Identify which cell holds the provided text, then report its (x, y) central coordinate. 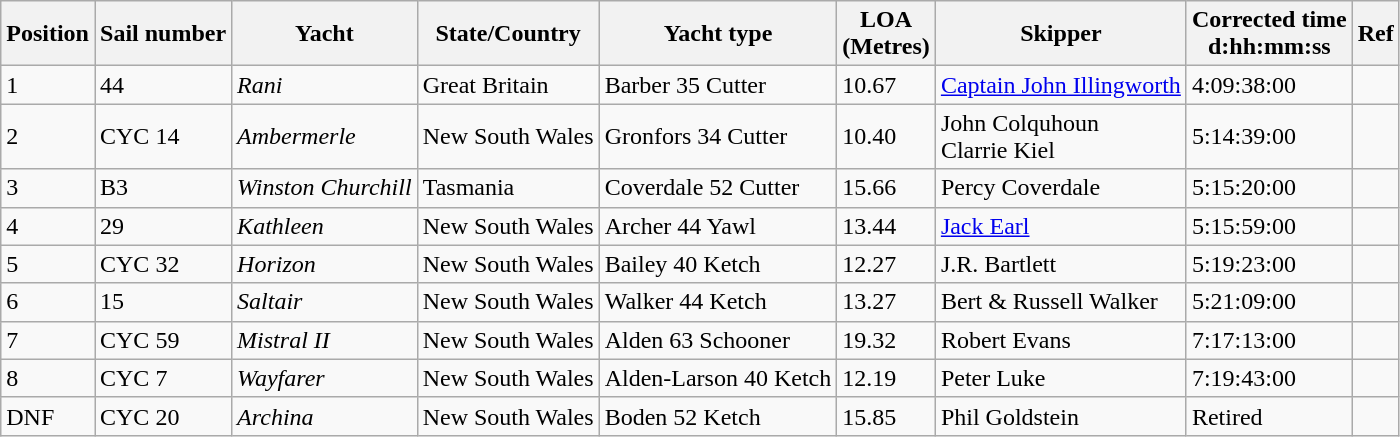
Boden 52 Ketch (718, 416)
Corrected time d:hh:mm:ss (1269, 34)
10.40 (886, 136)
4 (48, 226)
19.32 (886, 340)
DNF (48, 416)
13.44 (886, 226)
Rani (325, 85)
J.R. Bartlett (1060, 264)
Archer 44 Yawl (718, 226)
12.19 (886, 378)
State/Country (508, 34)
B3 (162, 188)
CYC 59 (162, 340)
29 (162, 226)
LOA (Metres) (886, 34)
5:19:23:00 (1269, 264)
Barber 35 Cutter (718, 85)
7:19:43:00 (1269, 378)
CYC 7 (162, 378)
13.27 (886, 302)
Robert Evans (1060, 340)
Bert & Russell Walker (1060, 302)
7:17:13:00 (1269, 340)
3 (48, 188)
Ambermerle (325, 136)
Great Britain (508, 85)
12.27 (886, 264)
Sail number (162, 34)
Archina (325, 416)
Jack Earl (1060, 226)
CYC 32 (162, 264)
Position (48, 34)
Skipper (1060, 34)
10.67 (886, 85)
Walker 44 Ketch (718, 302)
5 (48, 264)
Captain John Illingworth (1060, 85)
Percy Coverdale (1060, 188)
5:15:59:00 (1269, 226)
CYC 14 (162, 136)
6 (48, 302)
Kathleen (325, 226)
Wayfarer (325, 378)
Peter Luke (1060, 378)
Gronfors 34 Cutter (718, 136)
Winston Churchill (325, 188)
15 (162, 302)
44 (162, 85)
Alden 63 Schooner (718, 340)
5:21:09:00 (1269, 302)
Mistral II (325, 340)
CYC 20 (162, 416)
Bailey 40 Ketch (718, 264)
Yacht (325, 34)
Horizon (325, 264)
5:15:20:00 (1269, 188)
Tasmania (508, 188)
15.66 (886, 188)
John Colquhoun Clarrie Kiel (1060, 136)
2 (48, 136)
Yacht type (718, 34)
5:14:39:00 (1269, 136)
Retired (1269, 416)
Saltair (325, 302)
Ref (1376, 34)
4:09:38:00 (1269, 85)
Alden-Larson 40 Ketch (718, 378)
Phil Goldstein (1060, 416)
15.85 (886, 416)
Coverdale 52 Cutter (718, 188)
8 (48, 378)
1 (48, 85)
7 (48, 340)
